Identify which cell holds the provided text, then report its [x, y] central coordinate. 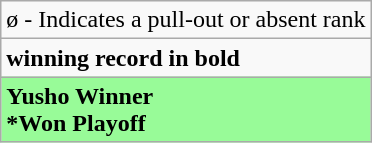
Yusho Winner*Won Playoff [186, 110]
winning record in bold [186, 58]
ø - Indicates a pull-out or absent rank [186, 20]
